Capture the cell that displays the provided text and extract its [X, Y] central coordinate. 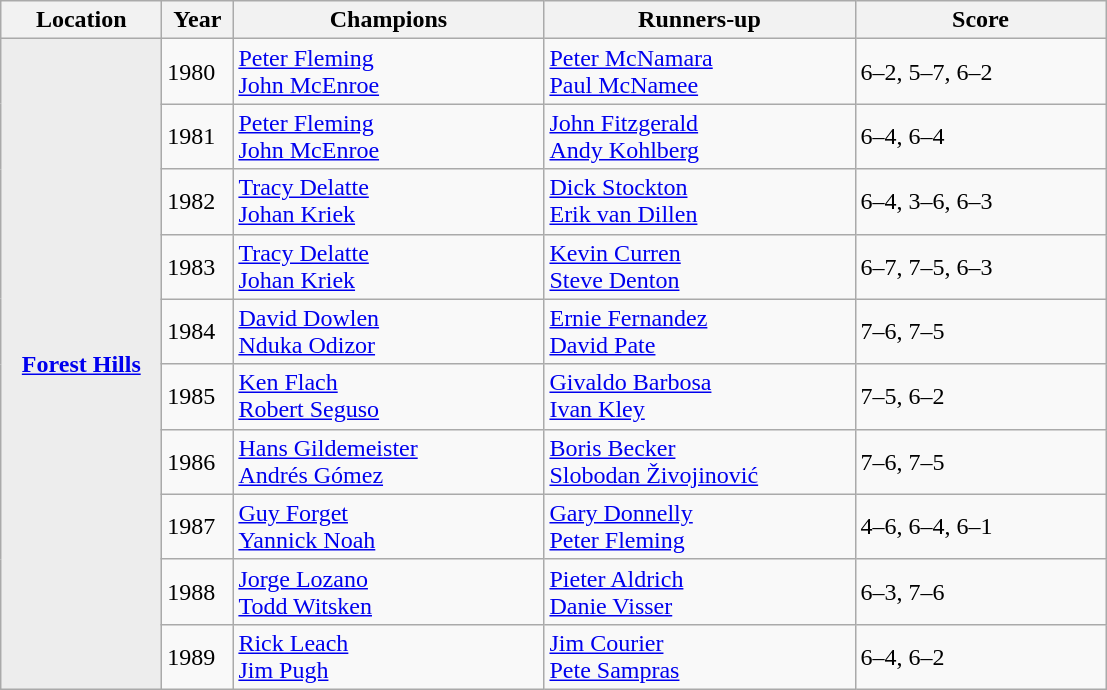
Ernie Fernandez David Pate [700, 332]
Boris Becker Slobodan Živojinović [700, 462]
Rick Leach Jim Pugh [388, 656]
1984 [198, 332]
Location [82, 20]
Year [198, 20]
6–7, 7–5, 6–3 [980, 266]
Kevin Curren Steve Denton [700, 266]
Dick Stockton Erik van Dillen [700, 202]
4–6, 6–4, 6–1 [980, 526]
1980 [198, 72]
Jim Courier Pete Sampras [700, 656]
1982 [198, 202]
6–4, 6–4 [980, 136]
6–3, 7–6 [980, 592]
1983 [198, 266]
6–4, 3–6, 6–3 [980, 202]
6–2, 5–7, 6–2 [980, 72]
Guy Forget Yannick Noah [388, 526]
1987 [198, 526]
7–5, 6–2 [980, 396]
Ken Flach Robert Seguso [388, 396]
1986 [198, 462]
David Dowlen Nduka Odizor [388, 332]
1989 [198, 656]
Gary Donnelly Peter Fleming [700, 526]
Champions [388, 20]
6–4, 6–2 [980, 656]
Score [980, 20]
Peter McNamara Paul McNamee [700, 72]
1988 [198, 592]
Pieter Aldrich Danie Visser [700, 592]
Forest Hills [82, 364]
1981 [198, 136]
1985 [198, 396]
Hans Gildemeister Andrés Gómez [388, 462]
Givaldo Barbosa Ivan Kley [700, 396]
Runners-up [700, 20]
Jorge Lozano Todd Witsken [388, 592]
John Fitzgerald Andy Kohlberg [700, 136]
